Locate the cell with the specified text and output its (X, Y) center coordinate. 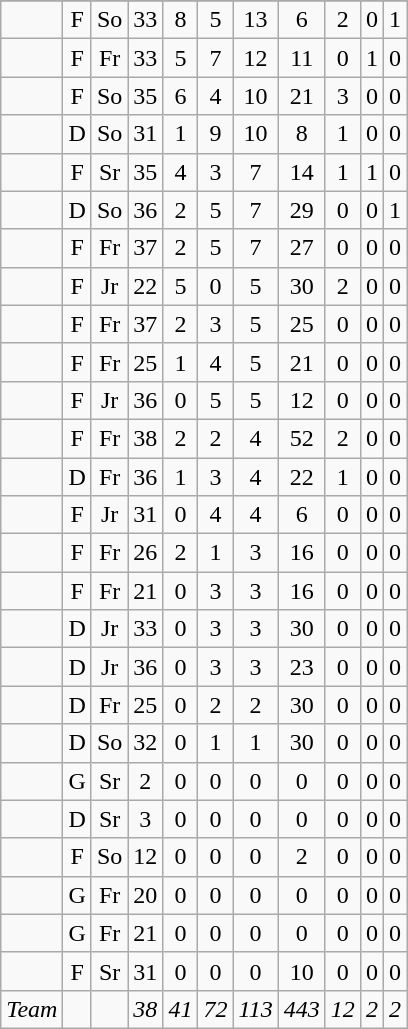
Team (32, 1009)
23 (302, 667)
72 (216, 1009)
13 (256, 20)
29 (302, 210)
14 (302, 172)
9 (216, 134)
52 (302, 438)
32 (146, 743)
27 (302, 248)
26 (146, 553)
11 (302, 58)
113 (256, 1009)
443 (302, 1009)
41 (180, 1009)
20 (146, 895)
